Find where the given text appears and provide that cell's center as (x, y) coordinate. 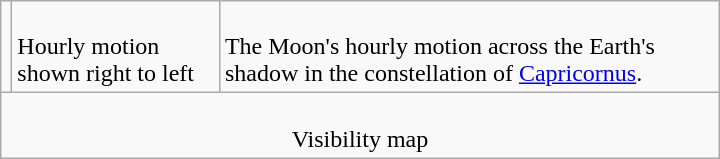
The Moon's hourly motion across the Earth's shadow in the constellation of Capricornus. (469, 47)
Hourly motion shown right to left (116, 47)
Visibility map (360, 126)
